Extract the [x, y] coordinate from the center of the cell holding the provided text.  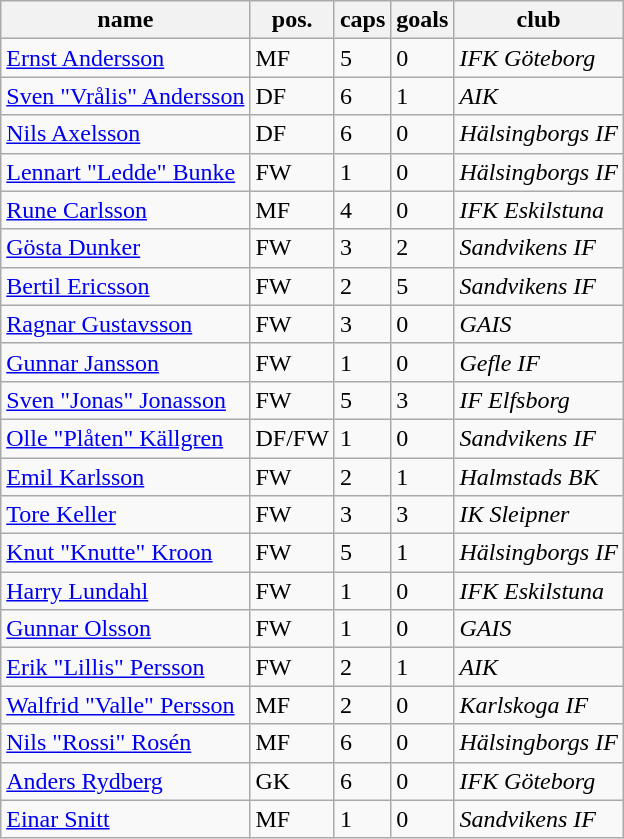
Ernst Andersson [126, 58]
4 [362, 210]
name [126, 20]
Erik "Lillis" Persson [126, 667]
Olle "Plåten" Källgren [126, 438]
Einar Snitt [126, 819]
Halmstads BK [539, 477]
Emil Karlsson [126, 477]
Ragnar Gustavsson [126, 324]
Bertil Ericsson [126, 286]
Nils "Rossi" Rosén [126, 743]
DF/FW [292, 438]
Karlskoga IF [539, 705]
goals [422, 20]
IK Sleipner [539, 515]
GK [292, 781]
Sven "Jonas" Jonasson [126, 400]
Knut "Knutte" Kroon [126, 553]
Gunnar Jansson [126, 362]
Rune Carlsson [126, 210]
Tore Keller [126, 515]
Anders Rydberg [126, 781]
IF Elfsborg [539, 400]
Harry Lundahl [126, 591]
club [539, 20]
caps [362, 20]
Gunnar Olsson [126, 629]
Gefle IF [539, 362]
Gösta Dunker [126, 248]
pos. [292, 20]
Walfrid "Valle" Persson [126, 705]
Lennart "Ledde" Bunke [126, 172]
Sven "Vrålis" Andersson [126, 96]
Nils Axelsson [126, 134]
